Detect which cell encompasses the target text, then output its (X, Y) center coordinate. 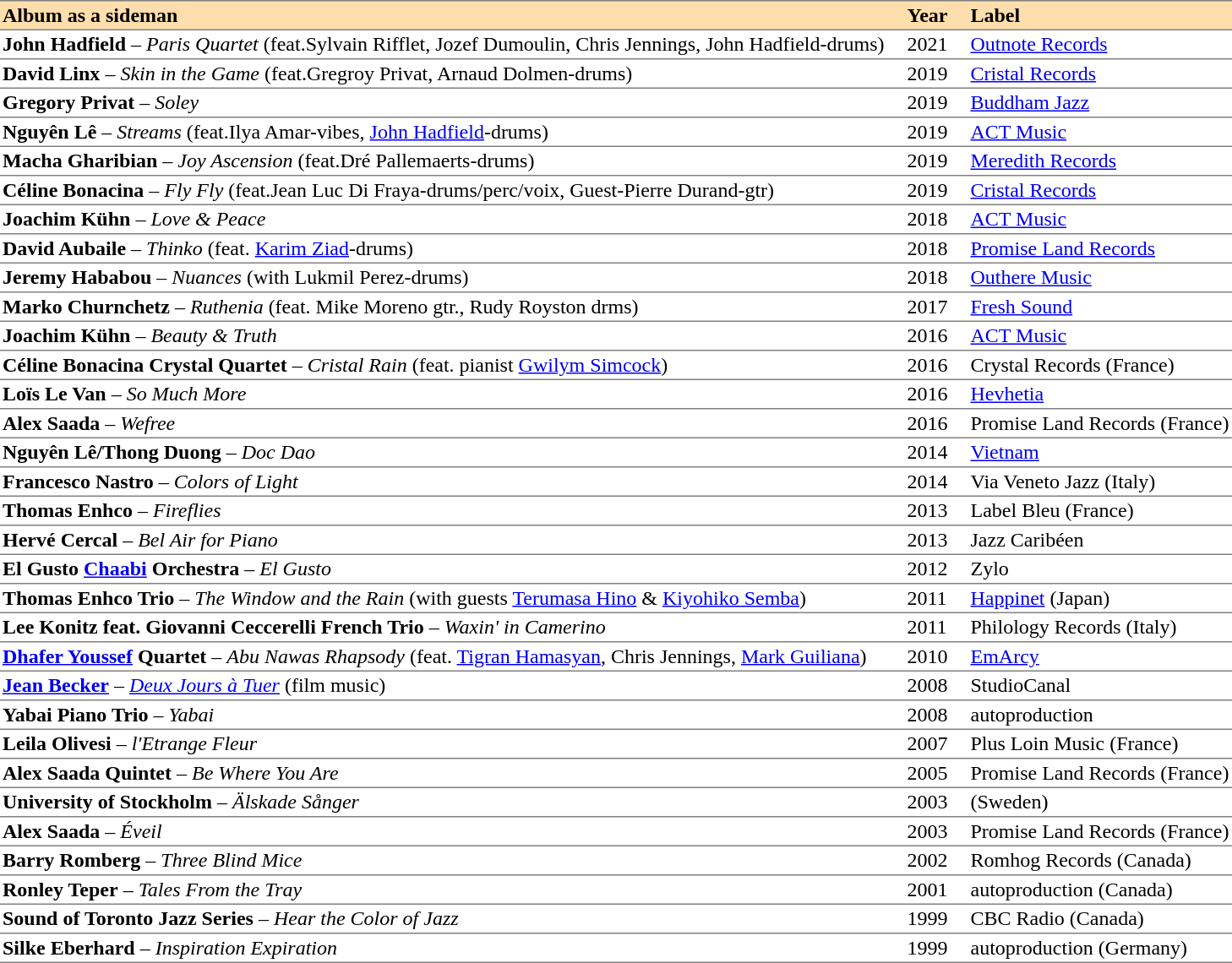
Philology Records (Italy) (1100, 628)
(Sweden) (1100, 802)
StudioCanal (1100, 686)
Year (928, 15)
autoproduction (Germany) (1100, 949)
2002 (928, 861)
autoproduction (1100, 715)
Joachim Kühn – Love & Peace (444, 220)
Fresh Sound (1100, 307)
Thomas Enhco – Fireflies (444, 511)
Leila Olivesi – l'Etrange Fleur (444, 744)
Vietnam (1100, 453)
2017 (928, 307)
Promise Land Records (1100, 249)
Zylo (1100, 569)
Gregory Privat – Soley (444, 103)
Hevhetia (1100, 394)
Label Bleu (France) (1100, 511)
Nguyên Lê – Streams (feat.Ilya Amar-vibes, John Hadfield-drums) (444, 133)
David Aubaile – Thinko (feat. Karim Ziad-drums) (444, 249)
autoproduction (Canada) (1100, 890)
Plus Loin Music (France) (1100, 744)
Jean Becker – Deux Jours à Tuer (film music) (444, 686)
2012 (928, 569)
Nguyên Lê/Thong Duong – Doc Dao (444, 453)
Meredith Records (1100, 161)
Francesco Nastro – Colors of Light (444, 482)
Ronley Teper – Tales From the Tray (444, 890)
Marko Churnchetz – Ruthenia (feat. Mike Moreno gtr., Rudy Royston drms) (444, 307)
Macha Gharibian – Joy Ascension (feat.Dré Pallemaerts-drums) (444, 161)
Hervé Cercal – Bel Air for Piano (444, 540)
Céline Bonacina Crystal Quartet – Cristal Rain (feat. pianist Gwilym Simcock) (444, 366)
2010 (928, 656)
Outhere Music (1100, 278)
EmArcy (1100, 656)
CBC Radio (Canada) (1100, 919)
University of Stockholm – Älskade Sånger (444, 802)
Alex Saada Quintet – Be Where You Are (444, 773)
Happinet (Japan) (1100, 599)
Via Veneto Jazz (Italy) (1100, 482)
Loïs Le Van – So Much More (444, 394)
2005 (928, 773)
Thomas Enhco Trio – The Window and the Rain (with guests Terumasa Hino & Kiyohiko Semba) (444, 599)
Dhafer Youssef Quartet – Abu Nawas Rhapsody (feat. Tigran Hamasyan, Chris Jennings, Mark Guiliana) (444, 656)
2007 (928, 744)
Jeremy Hababou – Nuances (with Lukmil Perez-drums) (444, 278)
Buddham Jazz (1100, 103)
Label (1100, 15)
2021 (928, 45)
El Gusto Chaabi Orchestra – El Gusto (444, 569)
Album as a sideman (444, 15)
Alex Saada – Éveil (444, 832)
David Linx – Skin in the Game (feat.Gregroy Privat, Arnaud Dolmen-drums) (444, 73)
Jazz Caribéen (1100, 540)
Sound of Toronto Jazz Series – Hear the Color of Jazz (444, 919)
Joachim Kühn – Beauty & Truth (444, 336)
Lee Konitz feat. Giovanni Ceccerelli French Trio – Waxin' in Camerino (444, 628)
Crystal Records (France) (1100, 366)
Barry Romberg – Three Blind Mice (444, 861)
Romhog Records (Canada) (1100, 861)
Alex Saada – Wefree (444, 423)
Yabai Piano Trio – Yabai (444, 715)
Outnote Records (1100, 45)
2001 (928, 890)
Silke Eberhard – Inspiration Expiration (444, 949)
Céline Bonacina – Fly Fly (feat.Jean Luc Di Fraya-drums/perc/voix, Guest-Pierre Durand-gtr) (444, 190)
John Hadfield – Paris Quartet (feat.Sylvain Rifflet, Jozef Dumoulin, Chris Jennings, John Hadfield-drums) (444, 45)
